Provide the (X, Y) coordinate of the cell's center where the given text is located.  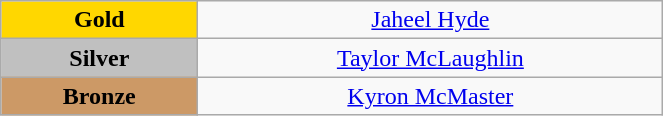
Gold (100, 20)
Bronze (100, 96)
Kyron McMaster (430, 96)
Taylor McLaughlin (430, 58)
Silver (100, 58)
Jaheel Hyde (430, 20)
